Pinpoint the cell where the given text exists, returning its [X, Y] midpoint coordinate. 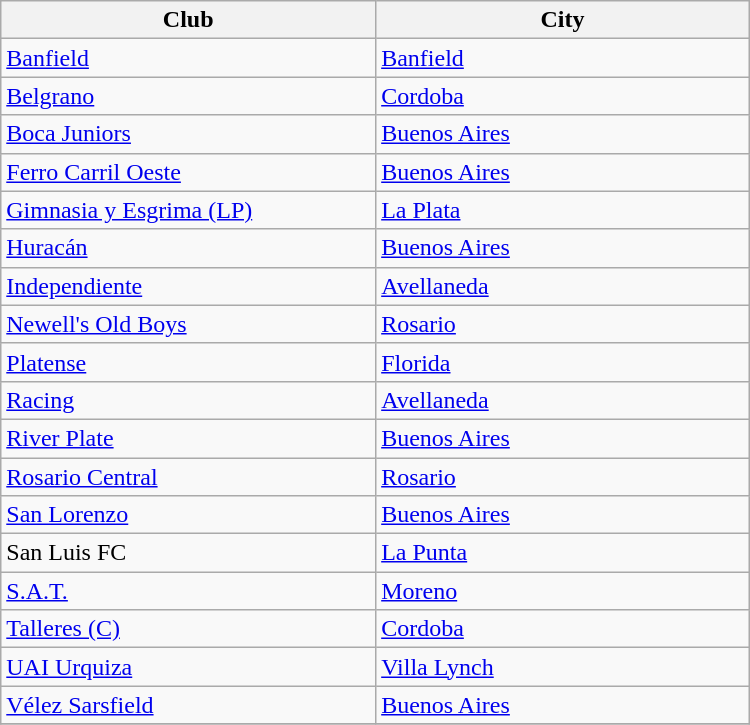
Belgrano [188, 96]
Platense [188, 362]
Talleres (C) [188, 629]
San Luis FC [188, 553]
San Lorenzo [188, 515]
Club [188, 20]
Racing [188, 400]
Huracán [188, 248]
Villa Lynch [563, 667]
S.A.T. [188, 591]
Newell's Old Boys [188, 324]
City [563, 20]
Florida [563, 362]
Rosario Central [188, 477]
Boca Juniors [188, 134]
La Punta [563, 553]
UAI Urquiza [188, 667]
River Plate [188, 438]
Independiente [188, 286]
Ferro Carril Oeste [188, 172]
Gimnasia y Esgrima (LP) [188, 210]
Moreno [563, 591]
Vélez Sarsfield [188, 705]
La Plata [563, 210]
